For the text-containing cell, return its midpoint in (x, y) coordinate format. 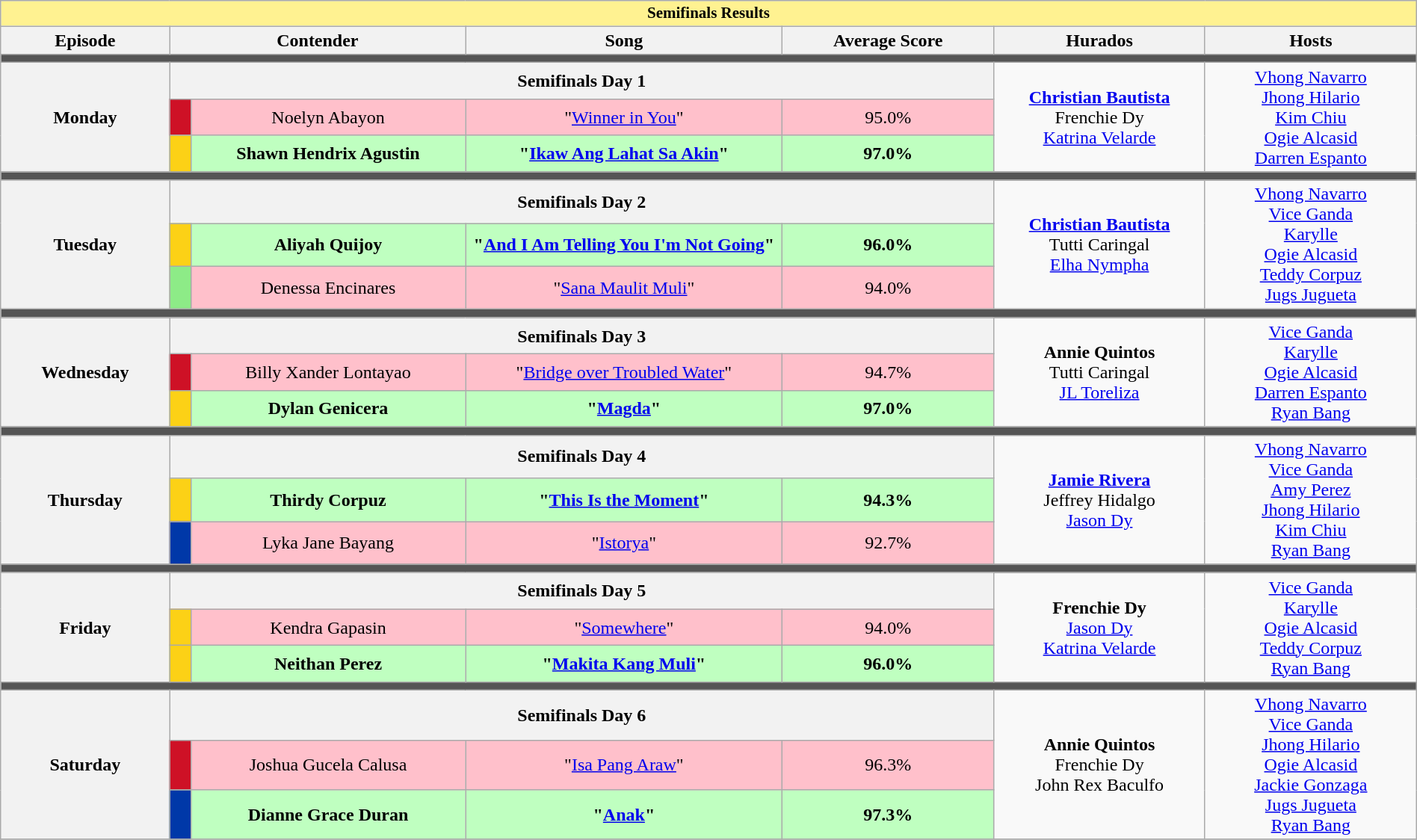
Thirdy Corpuz (328, 500)
Vhong NavarroJhong HilarioKim ChiuOgie AlcasidDarren Espanto (1311, 117)
Contender (318, 40)
Lyka Jane Bayang (328, 543)
Song (624, 40)
Dylan Genicera (328, 408)
Aliyah Quijoy (328, 245)
Kendra Gapasin (328, 628)
Neithan Perez (328, 664)
94.3% (888, 500)
Shawn Hendrix Agustin (328, 154)
Wednesday (85, 372)
Frenchie DyJason DyKatrina Velarde (1100, 627)
Annie Quintos Frenchie DyJohn Rex Baculfo (1100, 765)
Semifinals Results (708, 13)
Average Score (888, 40)
Hurados (1100, 40)
Vice GandaKarylleOgie AlcasidDarren EspantoRyan Bang (1311, 372)
Vhong NavarroVice GandaKarylleOgie AlcasidTeddy CorpuzJugs Jugueta (1311, 245)
Vhong NavarroVice GandaJhong HilarioOgie AlcasidJackie GonzagaJugs JuguetaRyan Bang (1311, 765)
Monday (85, 117)
"And I Am Telling You I'm Not Going" (624, 245)
Vice GandaKarylleOgie AlcasidTeddy CorpuzRyan Bang (1311, 627)
"Bridge over Troubled Water" (624, 372)
"Istorya" (624, 543)
Saturday (85, 765)
Annie QuintosTutti CaringalJL Toreliza (1100, 372)
Semifinals Day 5 (581, 590)
"Magda" (624, 408)
96.3% (888, 765)
Semifinals Day 4 (581, 457)
Jamie RiveraJeffrey HidalgoJason Dy (1100, 499)
Denessa Encinares (328, 288)
Dianne Grace Duran (328, 815)
"Winner in You" (624, 117)
"Isa Pang Araw" (624, 765)
"Somewhere" (624, 628)
Semifinals Day 1 (581, 81)
"Makita Kang Muli" (624, 664)
"Ikaw Ang Lahat Sa Akin" (624, 154)
"Sana Maulit Muli" (624, 288)
95.0% (888, 117)
"Anak" (624, 815)
94.7% (888, 372)
Semifinals Day 6 (581, 714)
Semifinals Day 3 (581, 336)
Friday (85, 627)
Christian BautistaFrenchie DyKatrina Velarde (1100, 117)
92.7% (888, 543)
Episode (85, 40)
Vhong NavarroVice GandaAmy PerezJhong HilarioKim ChiuRyan Bang (1311, 499)
Tuesday (85, 245)
97.3% (888, 815)
Joshua Gucela Calusa (328, 765)
Christian BautistaTutti CaringalElha Nympha (1100, 245)
Billy Xander Lontayao (328, 372)
"This Is the Moment" (624, 500)
Thursday (85, 499)
Semifinals Day 2 (581, 202)
Noelyn Abayon (328, 117)
Hosts (1311, 40)
